Return [X, Y] of the center of cell containing provided text 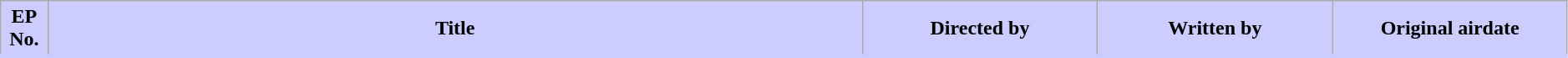
Directed by [979, 29]
Original airdate [1450, 29]
Written by [1215, 29]
Title [454, 29]
EP No. [24, 29]
